From the cell containing the given text, extract its center point as (X, Y) coordinate. 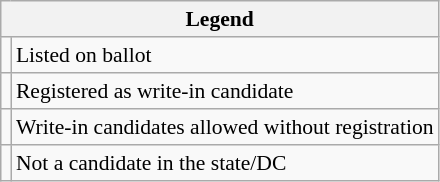
Listed on ballot (225, 55)
Legend (220, 19)
Registered as write-in candidate (225, 91)
Not a candidate in the state/DC (225, 163)
Write-in candidates allowed without registration (225, 127)
